Return the [X, Y] coordinate for the center point of the cell that contains the specified text.  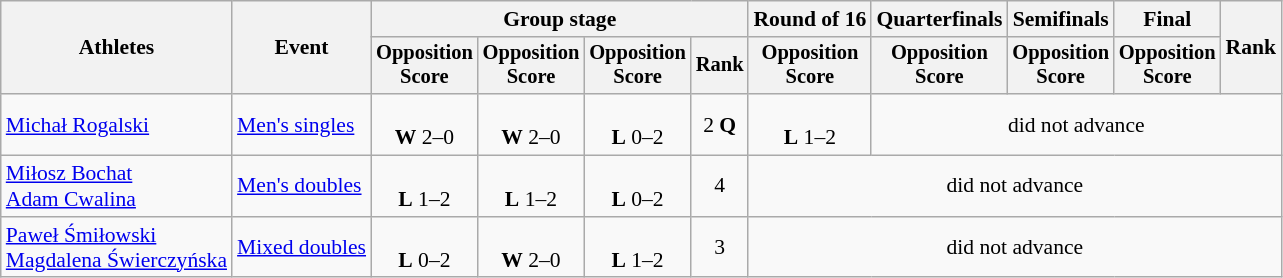
Michał Rogalski [116, 124]
4 [720, 186]
Mixed doubles [302, 248]
Miłosz BochatAdam Cwalina [116, 186]
Semifinals [1060, 19]
Group stage [560, 19]
Men's doubles [302, 186]
Men's singles [302, 124]
2 Q [720, 124]
Event [302, 48]
Athletes [116, 48]
Quarterfinals [939, 19]
Paweł ŚmiłowskiMagdalena Świerczyńska [116, 248]
Final [1168, 19]
3 [720, 248]
Round of 16 [810, 19]
